Extract the (x, y) coordinate from the center of the cell holding the provided text.  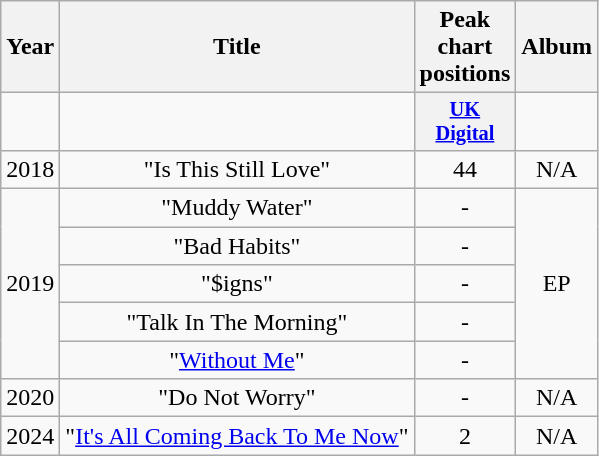
"Bad Habits" (237, 246)
2 (465, 436)
"Without Me" (237, 360)
EP (557, 284)
Year (30, 47)
Album (557, 47)
UK Digital (465, 122)
"$igns" (237, 284)
"Talk In The Morning" (237, 322)
2020 (30, 398)
2024 (30, 436)
"Do Not Worry" (237, 398)
2018 (30, 169)
Title (237, 47)
2019 (30, 284)
44 (465, 169)
"Muddy Water" (237, 208)
"It's All Coming Back To Me Now" (237, 436)
Peak chart positions (465, 47)
"Is This Still Love" (237, 169)
